From the cell containing the given text, extract its center point as [x, y] coordinate. 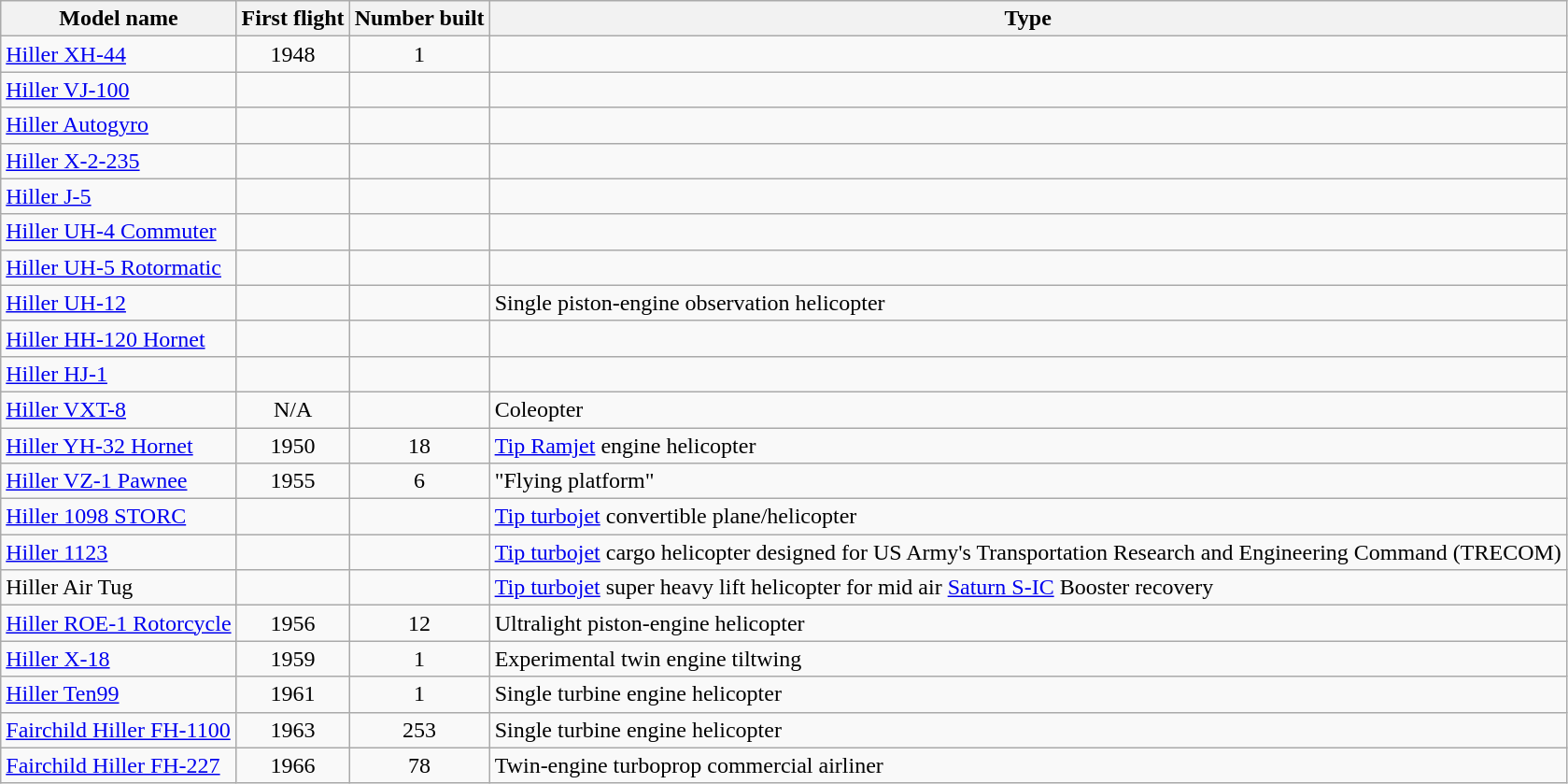
Ultralight piston-engine helicopter [1027, 623]
N/A [293, 409]
Hiller VXT-8 [119, 409]
1948 [293, 54]
Hiller Autogyro [119, 125]
Hiller VZ-1 Pawnee [119, 481]
Tip turbojet cargo helicopter designed for US Army's Transportation Research and Engineering Command (TRECOM) [1027, 552]
Tip Ramjet engine helicopter [1027, 446]
Hiller VJ-100 [119, 90]
Single piston-engine observation helicopter [1027, 303]
78 [419, 765]
1963 [293, 730]
Type [1027, 19]
1956 [293, 623]
Hiller HJ-1 [119, 374]
Fairchild Hiller FH-1100 [119, 730]
Hiller XH-44 [119, 54]
12 [419, 623]
1955 [293, 481]
1961 [293, 694]
1966 [293, 765]
Number built [419, 19]
Hiller J-5 [119, 196]
Hiller UH-12 [119, 303]
Hiller HH-120 Hornet [119, 338]
Hiller YH-32 Hornet [119, 446]
Twin-engine turboprop commercial airliner [1027, 765]
First flight [293, 19]
6 [419, 481]
Tip turbojet super heavy lift helicopter for mid air Saturn S-IC Booster recovery [1027, 588]
Hiller 1098 STORC [119, 517]
Hiller UH-5 Rotormatic [119, 267]
Model name [119, 19]
Hiller UH-4 Commuter [119, 232]
1950 [293, 446]
Hiller Ten99 [119, 694]
253 [419, 730]
"Flying platform" [1027, 481]
Hiller 1123 [119, 552]
Hiller X-2-235 [119, 161]
Hiller Air Tug [119, 588]
1959 [293, 659]
18 [419, 446]
Coleopter [1027, 409]
Fairchild Hiller FH-227 [119, 765]
Hiller ROE-1 Rotorcycle [119, 623]
Tip turbojet convertible plane/helicopter [1027, 517]
Experimental twin engine tiltwing [1027, 659]
Hiller X-18 [119, 659]
